For the text-containing cell, return its midpoint in (X, Y) coordinate format. 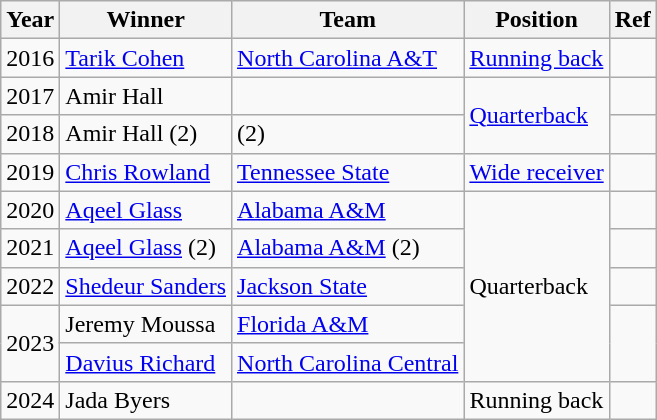
Tennessee State (348, 172)
Florida A&M (348, 324)
Jeremy Moussa (146, 324)
Amir Hall (146, 96)
2023 (30, 343)
2019 (30, 172)
Aqeel Glass (146, 210)
2017 (30, 96)
2024 (30, 400)
2016 (30, 58)
Position (536, 20)
2022 (30, 286)
Tarik Cohen (146, 58)
Jackson State (348, 286)
North Carolina A&T (348, 58)
Shedeur Sanders (146, 286)
Team (348, 20)
2021 (30, 248)
Ref (632, 20)
Amir Hall (2) (146, 134)
North Carolina Central (348, 362)
2018 (30, 134)
Davius Richard (146, 362)
Alabama A&M (348, 210)
Alabama A&M (2) (348, 248)
Wide receiver (536, 172)
Aqeel Glass (2) (146, 248)
Year (30, 20)
Winner (146, 20)
Jada Byers (146, 400)
Chris Rowland (146, 172)
2020 (30, 210)
(2) (348, 134)
